Return the [x, y] coordinate for the center point of the cell that contains the specified text.  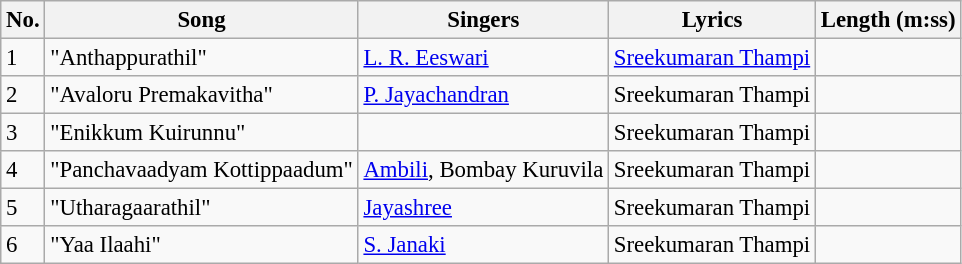
1 [23, 58]
"Yaa Ilaahi" [202, 245]
S. Janaki [483, 245]
Length (m:ss) [888, 20]
4 [23, 170]
L. R. Eeswari [483, 58]
Jayashree [483, 208]
"Utharagaarathil" [202, 208]
5 [23, 208]
6 [23, 245]
2 [23, 95]
"Anthappurathil" [202, 58]
Ambili, Bombay Kuruvila [483, 170]
Singers [483, 20]
"Panchavaadyam Kottippaadum" [202, 170]
No. [23, 20]
P. Jayachandran [483, 95]
3 [23, 133]
"Enikkum Kuirunnu" [202, 133]
Lyrics [712, 20]
"Avaloru Premakavitha" [202, 95]
Song [202, 20]
